Output the [X, Y] coordinate of the center of the cell containing the given text.  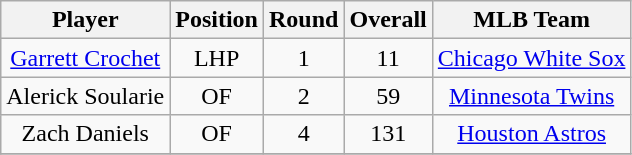
Overall [388, 20]
Player [86, 20]
Minnesota Twins [532, 96]
Garrett Crochet [86, 58]
2 [304, 96]
Alerick Soularie [86, 96]
Round [304, 20]
LHP [217, 58]
4 [304, 134]
11 [388, 58]
131 [388, 134]
Chicago White Sox [532, 58]
Houston Astros [532, 134]
Zach Daniels [86, 134]
1 [304, 58]
59 [388, 96]
MLB Team [532, 20]
Position [217, 20]
